Find where the given text appears and provide that cell's center as [X, Y] coordinate. 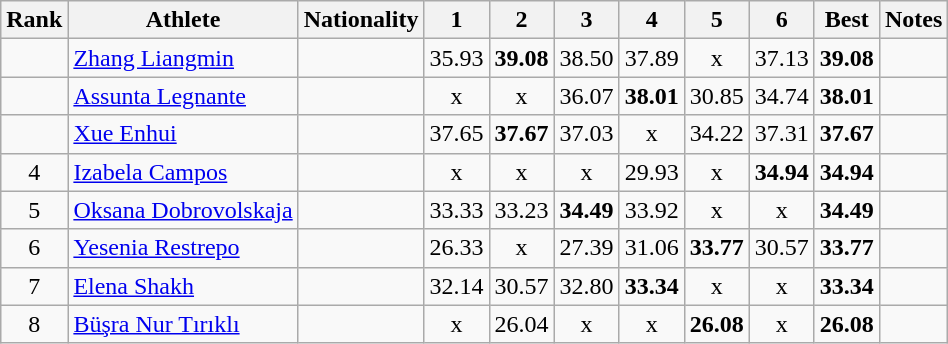
36.07 [586, 96]
Athlete [183, 20]
33.92 [652, 210]
34.22 [716, 134]
Best [846, 20]
32.14 [456, 286]
33.33 [456, 210]
Oksana Dobrovolskaja [183, 210]
8 [34, 324]
Nationality [361, 20]
3 [586, 20]
37.31 [782, 134]
30.85 [716, 96]
Izabela Campos [183, 172]
Büşra Nur Tırıklı [183, 324]
Assunta Legnante [183, 96]
34.74 [782, 96]
Notes [913, 20]
32.80 [586, 286]
2 [522, 20]
Xue Enhui [183, 134]
35.93 [456, 58]
Yesenia Restrepo [183, 248]
31.06 [652, 248]
Elena Shakh [183, 286]
26.33 [456, 248]
27.39 [586, 248]
37.13 [782, 58]
Zhang Liangmin [183, 58]
7 [34, 286]
37.89 [652, 58]
1 [456, 20]
37.65 [456, 134]
26.04 [522, 324]
33.23 [522, 210]
37.03 [586, 134]
29.93 [652, 172]
Rank [34, 20]
38.50 [586, 58]
